For the text-containing cell, return its midpoint in [X, Y] coordinate format. 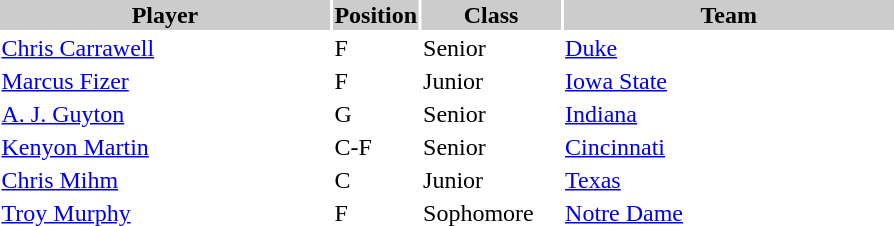
Class [492, 15]
Chris Mihm [165, 180]
Marcus Fizer [165, 81]
Duke [729, 48]
G [376, 114]
A. J. Guyton [165, 114]
C-F [376, 147]
Iowa State [729, 81]
Player [165, 15]
Position [376, 15]
Texas [729, 180]
Cincinnati [729, 147]
Chris Carrawell [165, 48]
Team [729, 15]
Indiana [729, 114]
C [376, 180]
Kenyon Martin [165, 147]
